Locate the cell with the specified text and output its [x, y] center coordinate. 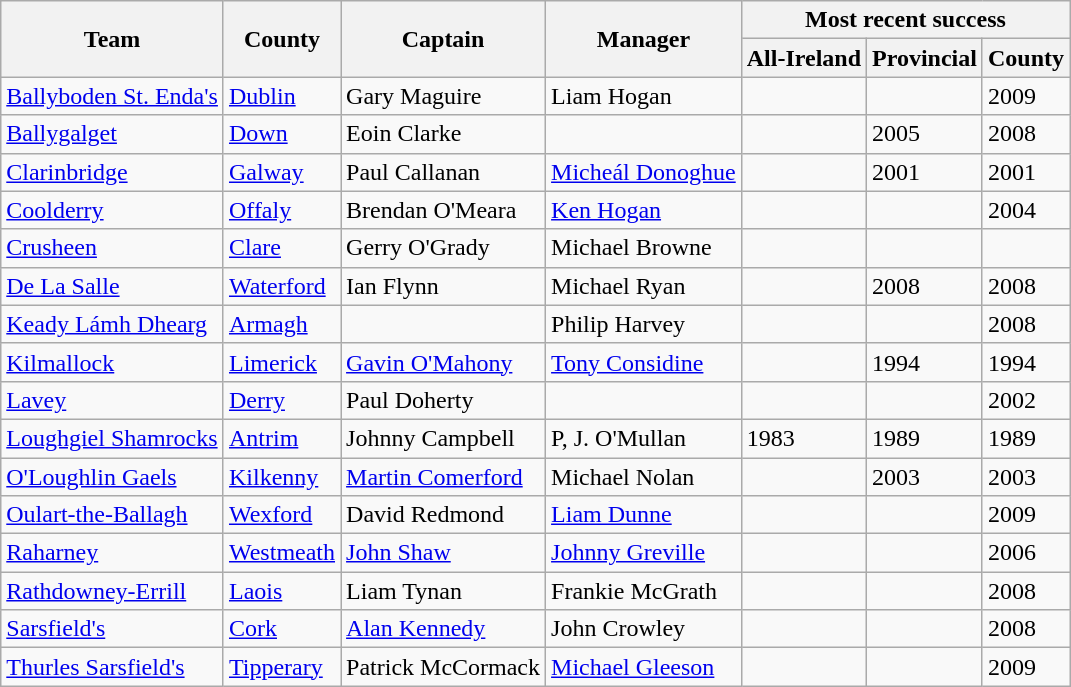
Martin Comerford [444, 477]
Cork [282, 629]
Dublin [282, 96]
Liam Dunne [644, 515]
2004 [1026, 210]
Derry [282, 400]
Sarsfield's [112, 629]
Gary Maguire [444, 96]
Keady Lámh Dhearg [112, 324]
Ballyboden St. Enda's [112, 96]
John Shaw [444, 553]
Philip Harvey [644, 324]
2002 [1026, 400]
Captain [444, 39]
Ballygalget [112, 134]
Kilkenny [282, 477]
2006 [1026, 553]
Gerry O'Grady [444, 248]
Paul Doherty [444, 400]
Manager [644, 39]
Down [282, 134]
Clare [282, 248]
O'Loughlin Gaels [112, 477]
Frankie McGrath [644, 591]
Ian Flynn [444, 286]
Oulart-the-Ballagh [112, 515]
Lavey [112, 400]
Limerick [282, 362]
Thurles Sarsfield's [112, 667]
Tony Considine [644, 362]
Antrim [282, 438]
Laois [282, 591]
Raharney [112, 553]
Micheál Donoghue [644, 172]
Crusheen [112, 248]
All-Ireland [804, 58]
1983 [804, 438]
Michael Gleeson [644, 667]
Liam Tynan [444, 591]
Eoin Clarke [444, 134]
2005 [925, 134]
Rathdowney-Errill [112, 591]
Liam Hogan [644, 96]
Gavin O'Mahony [444, 362]
Brendan O'Meara [444, 210]
Loughgiel Shamrocks [112, 438]
Michael Ryan [644, 286]
De La Salle [112, 286]
Provincial [925, 58]
Armagh [282, 324]
David Redmond [444, 515]
Ken Hogan [644, 210]
Coolderry [112, 210]
Michael Browne [644, 248]
Tipperary [282, 667]
Kilmallock [112, 362]
Paul Callanan [444, 172]
John Crowley [644, 629]
Johnny Greville [644, 553]
Waterford [282, 286]
Alan Kennedy [444, 629]
P, J. O'Mullan [644, 438]
Patrick McCormack [444, 667]
Galway [282, 172]
Johnny Campbell [444, 438]
Westmeath [282, 553]
Offaly [282, 210]
Michael Nolan [644, 477]
Team [112, 39]
Wexford [282, 515]
Most recent success [905, 20]
Clarinbridge [112, 172]
